Search for the cell housing the specified text and yield its [x, y] center coordinate. 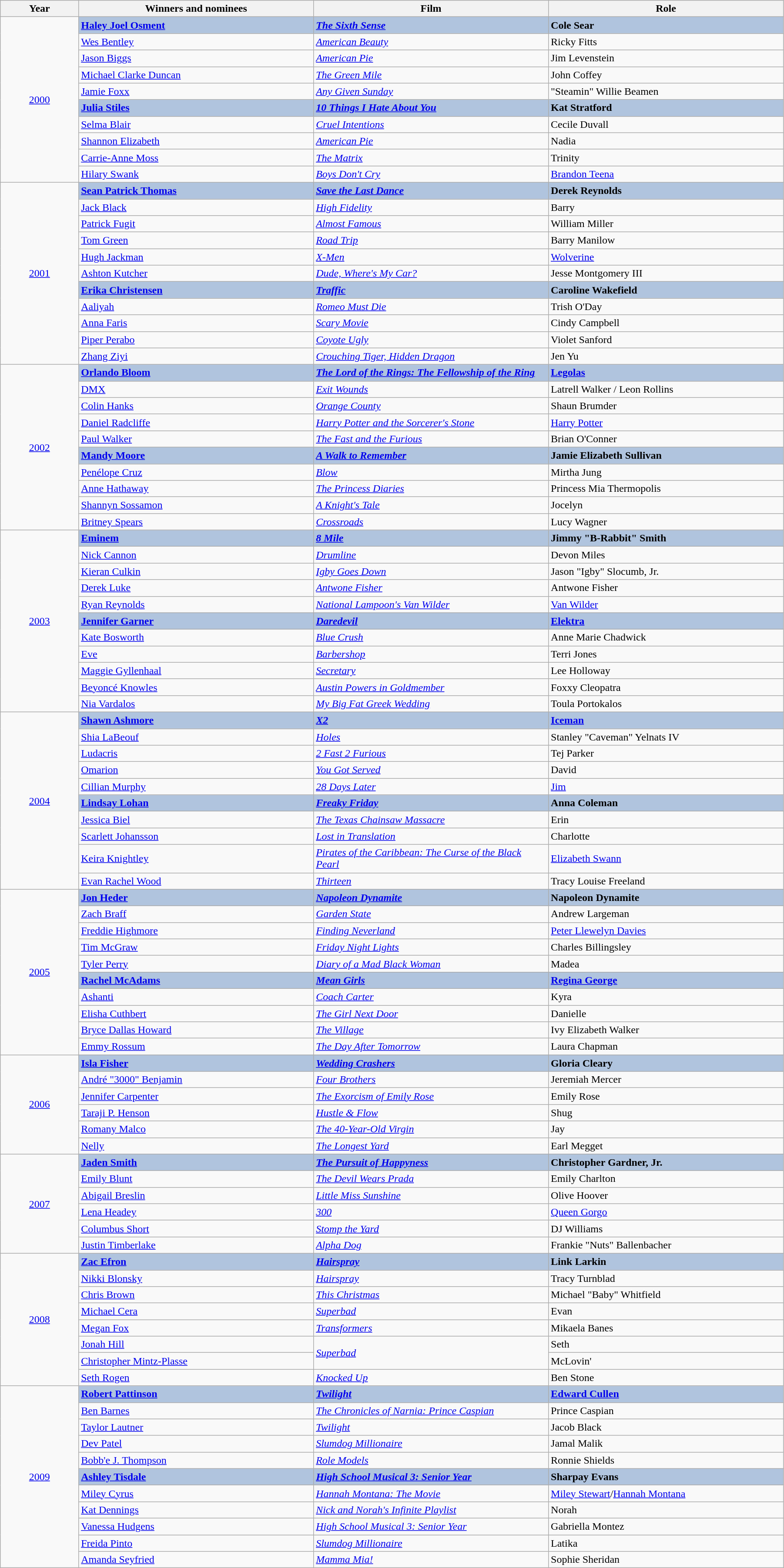
Gloria Cleary [666, 1063]
Derek Reynolds [666, 190]
Kate Bosworth [196, 637]
Scarlett Johansson [196, 836]
Jon Heder [196, 897]
Nadia [666, 141]
Anne Hathaway [196, 489]
Almost Famous [431, 224]
Jonah Hill [196, 1344]
Edward Cullen [666, 1394]
Mandy Moore [196, 455]
Anna Coleman [666, 803]
Seth [666, 1344]
Freaky Friday [431, 803]
Any Given Sunday [431, 91]
Bryce Dallas Howard [196, 1030]
Patrick Fugit [196, 224]
John Coffey [666, 75]
Trish O'Day [666, 307]
Evan Rachel Wood [196, 881]
Lucy Wagner [666, 522]
Igby Goes Down [431, 571]
Winners and nominees [196, 9]
Harry Potter and the Sorcerer's Stone [431, 422]
Emily Charlton [666, 1179]
Coyote Ugly [431, 340]
Emily Blunt [196, 1179]
Brandon Teena [666, 174]
Wedding Crashers [431, 1063]
Jeremiah Mercer [666, 1080]
Lee Holloway [666, 671]
Jamal Malik [666, 1444]
Lost in Translation [431, 836]
Lena Headey [196, 1212]
Tyler Perry [196, 964]
2006 [40, 1104]
Erika Christensen [196, 290]
Michael Cera [196, 1311]
Jimmy "B-Rabbit" Smith [666, 538]
Tracy Louise Freeland [666, 881]
Save the Last Dance [431, 190]
Terri Jones [666, 654]
Norah [666, 1510]
A Walk to Remember [431, 455]
Miley Cyrus [196, 1493]
Blue Crush [431, 637]
Tej Parker [666, 754]
The Village [431, 1030]
Link Larkin [666, 1261]
Olive Hoover [666, 1195]
Ashton Kutcher [196, 274]
2004 [40, 801]
Nia Vardalos [196, 704]
Traffic [431, 290]
Prince Caspian [666, 1411]
Christopher Gardner, Jr. [666, 1162]
Abigail Breslin [196, 1195]
DJ Williams [666, 1228]
Transformers [431, 1328]
The Fast and the Furious [431, 439]
Sean Patrick Thomas [196, 190]
Shug [666, 1113]
Taraji P. Henson [196, 1113]
Tracy Turnblad [666, 1278]
Julia Stiles [196, 108]
Queen Gorgo [666, 1212]
Danielle [666, 1014]
Nick Cannon [196, 555]
Sophie Sheridan [666, 1560]
The Pursuit of Happyness [431, 1162]
Daniel Radcliffe [196, 422]
Dude, Where's My Car? [431, 274]
Role Models [431, 1460]
Elektra [666, 621]
Eminem [196, 538]
Zach Braff [196, 914]
Jamie Elizabeth Sullivan [666, 455]
Legolas [666, 373]
Keira Knightley [196, 858]
Ivy Elizabeth Walker [666, 1030]
2000 [40, 100]
Crossroads [431, 522]
Hannah Montana: The Movie [431, 1493]
Vanessa Hudgens [196, 1526]
The 40-Year-Old Virgin [431, 1129]
Little Miss Sunshine [431, 1195]
Michael "Baby" Whitfield [666, 1295]
Robert Pattinson [196, 1394]
Ryan Reynolds [196, 604]
André "3000" Benjamin [196, 1080]
Ricky Fitts [666, 42]
Jacob Black [666, 1427]
The Princess Diaries [431, 489]
Jennifer Garner [196, 621]
300 [431, 1212]
Road Trip [431, 240]
Crouching Tiger, Hidden Dragon [431, 356]
Charlotte [666, 836]
Knocked Up [431, 1378]
2001 [40, 273]
Omarion [196, 770]
The Devil Wears Prada [431, 1179]
Mikaela Banes [666, 1328]
National Lampoon's Van Wilder [431, 604]
The Sixth Sense [431, 25]
Carrie-Anne Moss [196, 157]
X-Men [431, 257]
Freddie Highmore [196, 931]
Pirates of the Caribbean: The Curse of the Black Pearl [431, 858]
Rachel McAdams [196, 980]
Frankie "Nuts" Ballenbacher [666, 1245]
Romany Malco [196, 1129]
Caroline Wakefield [666, 290]
10 Things I Hate About You [431, 108]
Secretary [431, 671]
The Girl Next Door [431, 1014]
Jen Yu [666, 356]
Shia LaBeouf [196, 737]
Stanley "Caveman" Yelnats IV [666, 737]
Jack Black [196, 207]
The Chronicles of Narnia: Prince Caspian [431, 1411]
Barbershop [431, 654]
Devon Miles [666, 555]
Seth Rogen [196, 1378]
Princess Mia Thermopolis [666, 489]
Shannyn Sossamon [196, 505]
Orange County [431, 406]
American Beauty [431, 42]
Garden State [431, 914]
Violet Sanford [666, 340]
The Texas Chainsaw Massacre [431, 820]
Miley Stewart/Hannah Montana [666, 1493]
X2 [431, 720]
Scary Movie [431, 323]
Romeo Must Die [431, 307]
Charles Billingsley [666, 947]
Role [666, 9]
Isla Fisher [196, 1063]
Trinity [666, 157]
McLovin' [666, 1361]
Piper Perabo [196, 340]
DMX [196, 389]
Exit Wounds [431, 389]
Earl Megget [666, 1146]
Aaliyah [196, 307]
Lindsay Lohan [196, 803]
Shaun Brumder [666, 406]
Elizabeth Swann [666, 858]
Gabriella Montez [666, 1526]
Holes [431, 737]
Cindy Campbell [666, 323]
Maggie Gyllenhaal [196, 671]
Elisha Cuthbert [196, 1014]
Hugh Jackman [196, 257]
Orlando Bloom [196, 373]
28 Days Later [431, 787]
"Steamin" Willie Beamen [666, 91]
Regina George [666, 980]
Shannon Elizabeth [196, 141]
William Miller [666, 224]
Sharpay Evans [666, 1477]
Erin [666, 820]
2003 [40, 621]
Nelly [196, 1146]
Blow [431, 472]
Latika [666, 1543]
Daredevil [431, 621]
Film [431, 9]
Jennifer Carpenter [196, 1096]
Dev Patel [196, 1444]
The Matrix [431, 157]
Hilary Swank [196, 174]
Barry [666, 207]
Paul Walker [196, 439]
Jesse Montgomery III [666, 274]
Madea [666, 964]
Cillian Murphy [196, 787]
Van Wilder [666, 604]
2 Fast 2 Furious [431, 754]
Ben Barnes [196, 1411]
David [666, 770]
The Exorcism of Emily Rose [431, 1096]
Emily Rose [666, 1096]
Zac Efron [196, 1261]
Mirtha Jung [666, 472]
This Christmas [431, 1295]
Colin Hanks [196, 406]
Britney Spears [196, 522]
Finding Neverland [431, 931]
Kat Dennings [196, 1510]
Jaden Smith [196, 1162]
Toula Portokalos [666, 704]
Bobb'e J. Thompson [196, 1460]
Andrew Largeman [666, 914]
Peter Llewelyn Davies [666, 931]
High Fidelity [431, 207]
Jason "Igby" Slocumb, Jr. [666, 571]
Drumline [431, 555]
The Longest Yard [431, 1146]
Shawn Ashmore [196, 720]
Hustle & Flow [431, 1113]
Ashley Tisdale [196, 1477]
Eve [196, 654]
Chris Brown [196, 1295]
Year [40, 9]
Cole Sear [666, 25]
Jay [666, 1129]
Laura Chapman [666, 1047]
Kyra [666, 997]
Ben Stone [666, 1378]
Barry Manilow [666, 240]
Ashanti [196, 997]
Jason Biggs [196, 58]
Amanda Seyfried [196, 1560]
Brian O'Conner [666, 439]
Emmy Rossum [196, 1047]
Kieran Culkin [196, 571]
Ronnie Shields [666, 1460]
Alpha Dog [431, 1245]
Columbus Short [196, 1228]
The Lord of the Rings: The Fellowship of the Ring [431, 373]
The Green Mile [431, 75]
You Got Served [431, 770]
Jessica Biel [196, 820]
Jim [666, 787]
Coach Carter [431, 997]
2005 [40, 972]
Penélope Cruz [196, 472]
Justin Timberlake [196, 1245]
Latrell Walker / Leon Rollins [666, 389]
Four Brothers [431, 1080]
Evan [666, 1311]
Mean Girls [431, 980]
Selma Blair [196, 124]
Stomp the Yard [431, 1228]
Freida Pinto [196, 1543]
Zhang Ziyi [196, 356]
Derek Luke [196, 588]
Christopher Mintz-Plasse [196, 1361]
Jocelyn [666, 505]
Friday Night Lights [431, 947]
Mamma Mia! [431, 1560]
Beyoncé Knowles [196, 687]
Tom Green [196, 240]
Jim Levenstein [666, 58]
Boys Don't Cry [431, 174]
Megan Fox [196, 1328]
Cruel Intentions [431, 124]
Harry Potter [666, 422]
Tim McGraw [196, 947]
Nikki Blonsky [196, 1278]
Iceman [666, 720]
Taylor Lautner [196, 1427]
8 Mile [431, 538]
A Knight's Tale [431, 505]
Nick and Norah's Infinite Playlist [431, 1510]
Anne Marie Chadwick [666, 637]
The Day After Tomorrow [431, 1047]
Wolverine [666, 257]
Foxxy Cleopatra [666, 687]
My Big Fat Greek Wedding [431, 704]
Haley Joel Osment [196, 25]
Michael Clarke Duncan [196, 75]
2002 [40, 447]
Anna Faris [196, 323]
Austin Powers in Goldmember [431, 687]
2008 [40, 1319]
Kat Stratford [666, 108]
Diary of a Mad Black Woman [431, 964]
Jamie Foxx [196, 91]
Ludacris [196, 754]
2009 [40, 1477]
Cecile Duvall [666, 124]
Thirteen [431, 881]
2007 [40, 1204]
Wes Bentley [196, 42]
